Search for the cell housing the specified text and yield its [x, y] center coordinate. 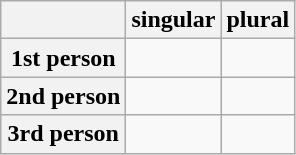
1st person [64, 58]
singular [174, 20]
plural [258, 20]
2nd person [64, 96]
3rd person [64, 134]
